Locate the cell with the specified text and output its (X, Y) center coordinate. 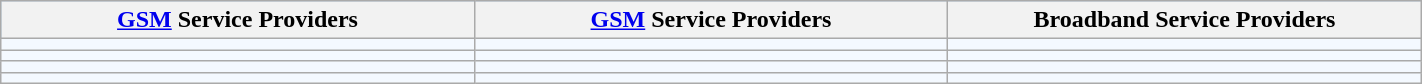
Broadband Service Providers (1185, 20)
